Return the [X, Y] coordinate for the center point of the cell that contains the specified text.  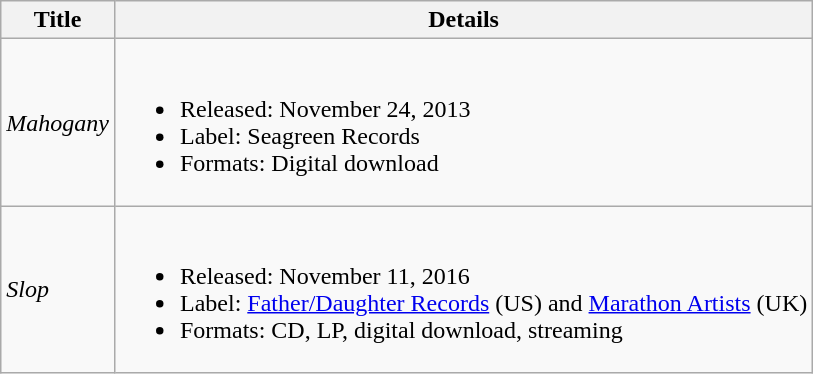
Slop [58, 290]
Mahogany [58, 122]
Released: November 11, 2016Label: Father/Daughter Records (US) and Marathon Artists (UK)Formats: CD, LP, digital download, streaming [463, 290]
Title [58, 20]
Details [463, 20]
Released: November 24, 2013Label: Seagreen RecordsFormats: Digital download [463, 122]
